Extract the (X, Y) coordinate from the center of the cell holding the provided text.  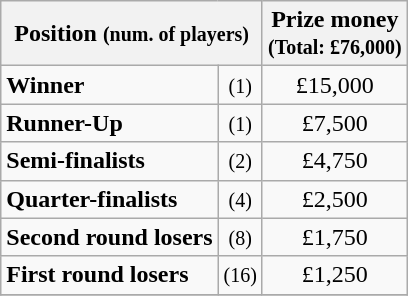
(8) (240, 237)
£1,750 (334, 237)
Quarter-finalists (110, 199)
£15,000 (334, 85)
£1,250 (334, 275)
Runner-Up (110, 123)
£2,500 (334, 199)
Semi-finalists (110, 161)
(4) (240, 199)
(2) (240, 161)
(16) (240, 275)
Winner (110, 85)
Prize money(Total: £76,000) (334, 34)
Position (num. of players) (132, 34)
Second round losers (110, 237)
£7,500 (334, 123)
£4,750 (334, 161)
First round losers (110, 275)
